Detect which cell encompasses the target text, then output its [X, Y] center coordinate. 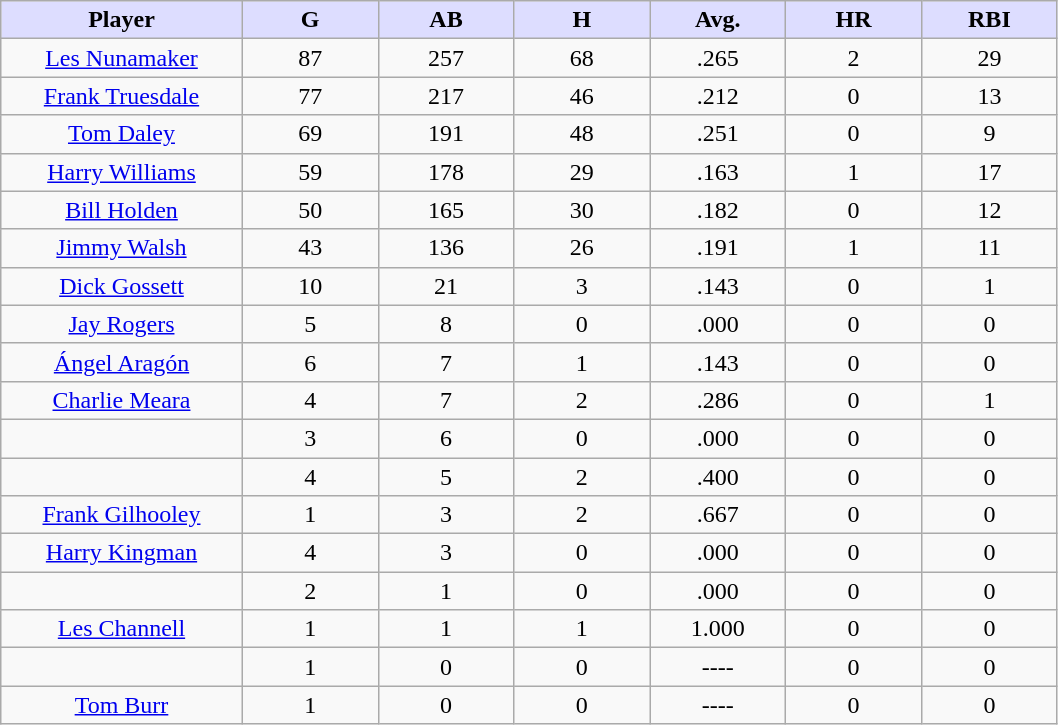
9 [989, 134]
8 [446, 324]
Ángel Aragón [122, 362]
Jimmy Walsh [122, 248]
59 [310, 172]
.212 [718, 96]
Frank Truesdale [122, 96]
43 [310, 248]
Tom Daley [122, 134]
Avg. [718, 20]
RBI [989, 20]
165 [446, 210]
Harry Williams [122, 172]
.191 [718, 248]
12 [989, 210]
17 [989, 172]
Charlie Meara [122, 400]
.286 [718, 400]
191 [446, 134]
87 [310, 58]
Les Channell [122, 629]
13 [989, 96]
50 [310, 210]
217 [446, 96]
69 [310, 134]
AB [446, 20]
257 [446, 58]
48 [582, 134]
11 [989, 248]
Dick Gossett [122, 286]
46 [582, 96]
HR [854, 20]
21 [446, 286]
.400 [718, 477]
Player [122, 20]
10 [310, 286]
77 [310, 96]
Tom Burr [122, 705]
1.000 [718, 629]
H [582, 20]
.163 [718, 172]
136 [446, 248]
.265 [718, 58]
Frank Gilhooley [122, 515]
Les Nunamaker [122, 58]
.182 [718, 210]
.667 [718, 515]
Harry Kingman [122, 553]
68 [582, 58]
30 [582, 210]
.251 [718, 134]
26 [582, 248]
Bill Holden [122, 210]
178 [446, 172]
G [310, 20]
Jay Rogers [122, 324]
